Extract the (X, Y) coordinate from the center of the cell holding the provided text.  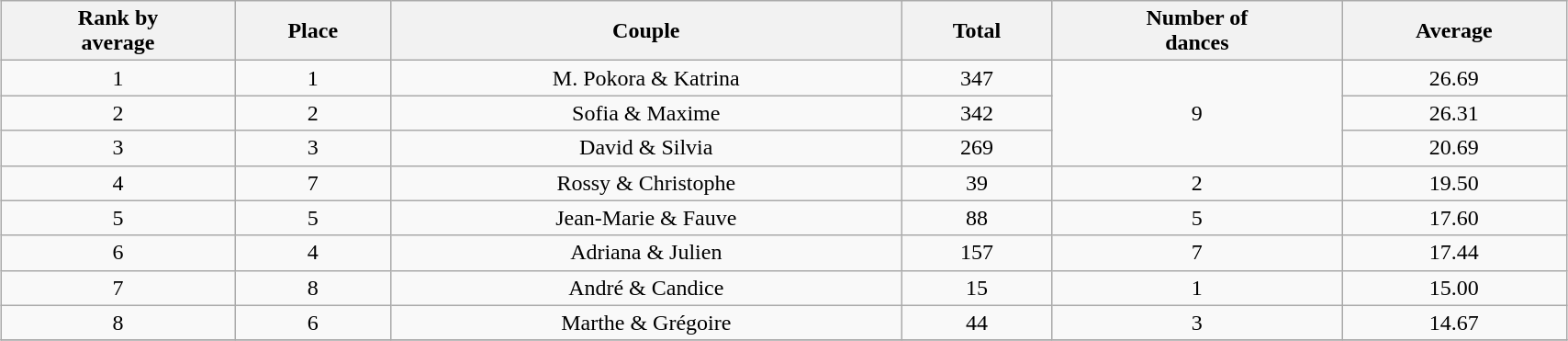
15 (977, 288)
20.69 (1454, 148)
88 (977, 218)
9 (1197, 113)
39 (977, 183)
157 (977, 253)
M. Pokora & Katrina (646, 78)
15.00 (1454, 288)
Rank by average (118, 31)
Jean-Marie & Fauve (646, 218)
Adriana & Julien (646, 253)
19.50 (1454, 183)
269 (977, 148)
14.67 (1454, 323)
Place (313, 31)
Total (977, 31)
Couple (646, 31)
Average (1454, 31)
26.31 (1454, 113)
Rossy & Christophe (646, 183)
26.69 (1454, 78)
Sofia & Maxime (646, 113)
44 (977, 323)
André & Candice (646, 288)
17.60 (1454, 218)
17.44 (1454, 253)
David & Silvia (646, 148)
Marthe & Grégoire (646, 323)
342 (977, 113)
347 (977, 78)
Number of dances (1197, 31)
